Scan for the cell matching the given text and deliver its [x, y] coordinate at center. 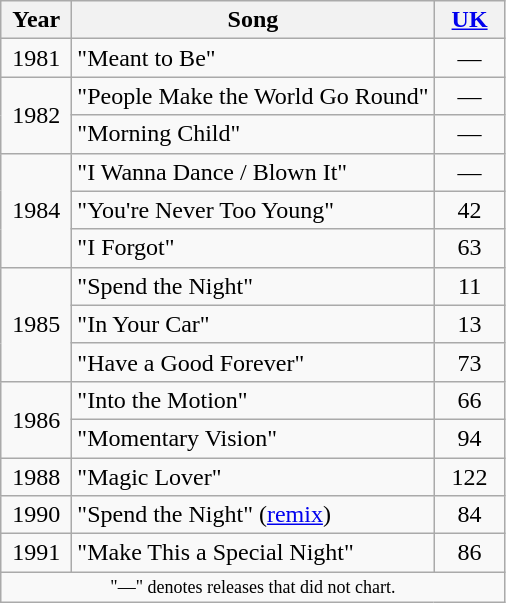
"Have a Good Forever" [253, 362]
"Meant to Be" [253, 58]
"People Make the World Go Round" [253, 96]
Song [253, 20]
86 [470, 553]
1984 [36, 210]
"Morning Child" [253, 134]
13 [470, 324]
122 [470, 477]
63 [470, 248]
"Magic Lover" [253, 477]
"I Forgot" [253, 248]
11 [470, 286]
1988 [36, 477]
"Make This a Special Night" [253, 553]
66 [470, 400]
"—" denotes releases that did not chart. [253, 588]
1990 [36, 515]
1985 [36, 324]
"Momentary Vision" [253, 438]
94 [470, 438]
"In Your Car" [253, 324]
1981 [36, 58]
73 [470, 362]
84 [470, 515]
42 [470, 210]
Year [36, 20]
1986 [36, 419]
"I Wanna Dance / Blown It" [253, 172]
UK [470, 20]
1982 [36, 115]
"You're Never Too Young" [253, 210]
"Spend the Night" [253, 286]
1991 [36, 553]
"Into the Motion" [253, 400]
"Spend the Night" (remix) [253, 515]
